Return the (X, Y) coordinate for the center point of the cell that contains the specified text.  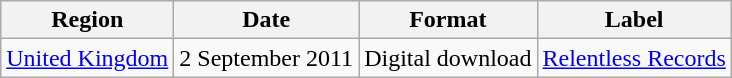
Region (88, 20)
Digital download (448, 58)
Relentless Records (634, 58)
Format (448, 20)
2 September 2011 (266, 58)
United Kingdom (88, 58)
Label (634, 20)
Date (266, 20)
